Return (x, y) of the center of cell containing provided text 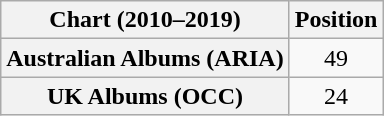
49 (336, 58)
UK Albums (OCC) (145, 96)
Chart (2010–2019) (145, 20)
24 (336, 96)
Australian Albums (ARIA) (145, 58)
Position (336, 20)
